Identify which cell holds the provided text, then report its [X, Y] central coordinate. 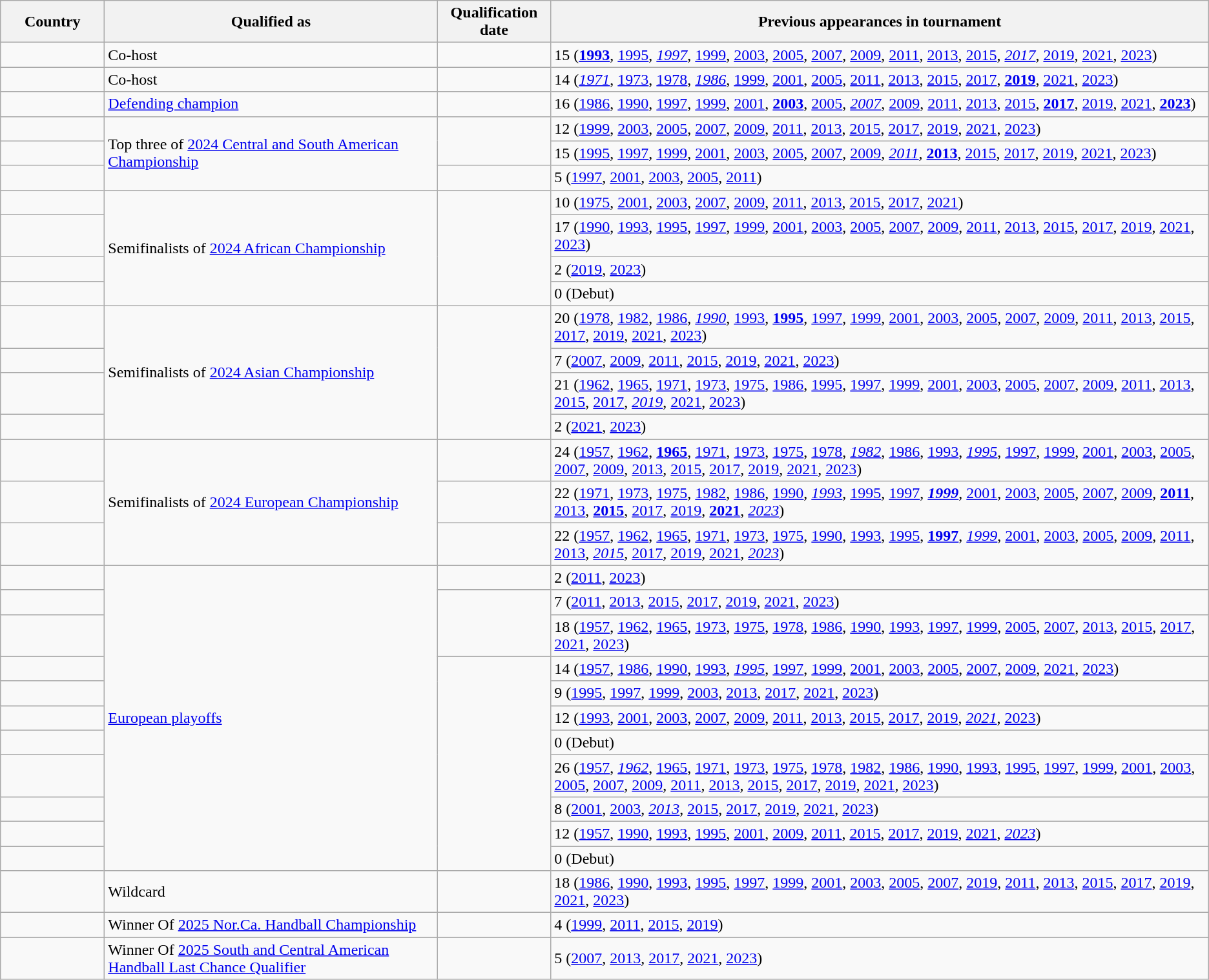
18 (1986, 1990, 1993, 1995, 1997, 1999, 2001, 2003, 2005, 2007, 2019, 2011, 2013, 2015, 2017, 2019, 2021, 2023) [880, 891]
12 (1993, 2001, 2003, 2007, 2009, 2011, 2013, 2015, 2017, 2019, 2021, 2023) [880, 718]
17 (1990, 1993, 1995, 1997, 1999, 2001, 2003, 2005, 2007, 2009, 2011, 2013, 2015, 2017, 2019, 2021, 2023) [880, 235]
12 (1999, 2003, 2005, 2007, 2009, 2011, 2013, 2015, 2017, 2019, 2021, 2023) [880, 129]
2 (2011, 2023) [880, 578]
Winner Of 2025 Nor.Ca. Handball Championship [271, 925]
2 (2021, 2023) [880, 427]
20 (1978, 1982, 1986, 1990, 1993, 1995, 1997, 1999, 2001, 2003, 2005, 2007, 2009, 2011, 2013, 2015, 2017, 2019, 2021, 2023) [880, 327]
22 (1957, 1962, 1965, 1971, 1973, 1975, 1990, 1993, 1995, 1997, 1999, 2001, 2003, 2005, 2009, 2011, 2013, 2015, 2017, 2019, 2021, 2023) [880, 544]
Top three of 2024 Central and South American Championship [271, 153]
14 (1957, 1986, 1990, 1993, 1995, 1997, 1999, 2001, 2003, 2005, 2007, 2009, 2021, 2023) [880, 669]
Country [53, 22]
15 (1993, 1995, 1997, 1999, 2003, 2005, 2007, 2009, 2011, 2013, 2015, 2017, 2019, 2021, 2023) [880, 55]
4 (1999, 2011, 2015, 2019) [880, 925]
12 (1957, 1990, 1993, 1995, 2001, 2009, 2011, 2015, 2017, 2019, 2021, 2023) [880, 833]
Previous appearances in tournament [880, 22]
15 (1995, 1997, 1999, 2001, 2003, 2005, 2007, 2009, 2011, 2013, 2015, 2017, 2019, 2021, 2023) [880, 153]
7 (2007, 2009, 2011, 2015, 2019, 2021, 2023) [880, 360]
5 (2007, 2013, 2017, 2021, 2023) [880, 959]
2 (2019, 2023) [880, 269]
9 (1995, 1997, 1999, 2003, 2013, 2017, 2021, 2023) [880, 693]
Qualification date [494, 22]
24 (1957, 1962, 1965, 1971, 1973, 1975, 1978, 1982, 1986, 1993, 1995, 1997, 1999, 2001, 2003, 2005, 2007, 2009, 2013, 2015, 2017, 2019, 2021, 2023) [880, 460]
14 (1971, 1973, 1978, 1986, 1999, 2001, 2005, 2011, 2013, 2015, 2017, 2019, 2021, 2023) [880, 79]
Qualified as [271, 22]
European playoffs [271, 718]
Defending champion [271, 104]
7 (2011, 2013, 2015, 2017, 2019, 2021, 2023) [880, 602]
8 (2001, 2003, 2013, 2015, 2017, 2019, 2021, 2023) [880, 809]
10 (1975, 2001, 2003, 2007, 2009, 2011, 2013, 2015, 2017, 2021) [880, 202]
16 (1986, 1990, 1997, 1999, 2001, 2003, 2005, 2007, 2009, 2011, 2013, 2015, 2017, 2019, 2021, 2023) [880, 104]
Semifinalists of 2024 European Championship [271, 503]
5 (1997, 2001, 2003, 2005, 2011) [880, 178]
18 (1957, 1962, 1965, 1973, 1975, 1978, 1986, 1990, 1993, 1997, 1999, 2005, 2007, 2013, 2015, 2017, 2021, 2023) [880, 636]
22 (1971, 1973, 1975, 1982, 1986, 1990, 1993, 1995, 1997, 1999, 2001, 2003, 2005, 2007, 2009, 2011, 2013, 2015, 2017, 2019, 2021, 2023) [880, 503]
Wildcard [271, 891]
Semifinalists of 2024 Asian Championship [271, 372]
21 (1962, 1965, 1971, 1973, 1975, 1986, 1995, 1997, 1999, 2001, 2003, 2005, 2007, 2009, 2011, 2013, 2015, 2017, 2019, 2021, 2023) [880, 394]
Semifinalists of 2024 African Championship [271, 248]
Winner Of 2025 South and Central American Handball Last Chance Qualifier [271, 959]
